Search for the cell housing the specified text and yield its (X, Y) center coordinate. 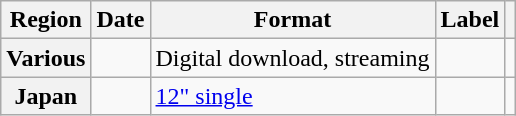
Format (292, 20)
Label (470, 20)
Digital download, streaming (292, 58)
Region (46, 20)
Japan (46, 96)
12" single (292, 96)
Date (120, 20)
Various (46, 58)
